Capture the cell that displays the provided text and extract its (X, Y) central coordinate. 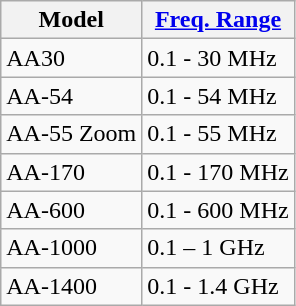
AA-54 (72, 96)
AA30 (72, 58)
AA-55 Zoom (72, 134)
AA-1000 (72, 248)
Model (72, 20)
0.1 - 54 MHz (218, 96)
AA-600 (72, 210)
0.1 - 55 MHz (218, 134)
Freq. Range (218, 20)
0.1 – 1 GHz (218, 248)
0.1 - 30 MHz (218, 58)
AA-1400 (72, 286)
0.1 - 1.4 GHz (218, 286)
AA-170 (72, 172)
0.1 - 170 MHz (218, 172)
0.1 - 600 MHz (218, 210)
